Capture the cell that displays the provided text and extract its [X, Y] central coordinate. 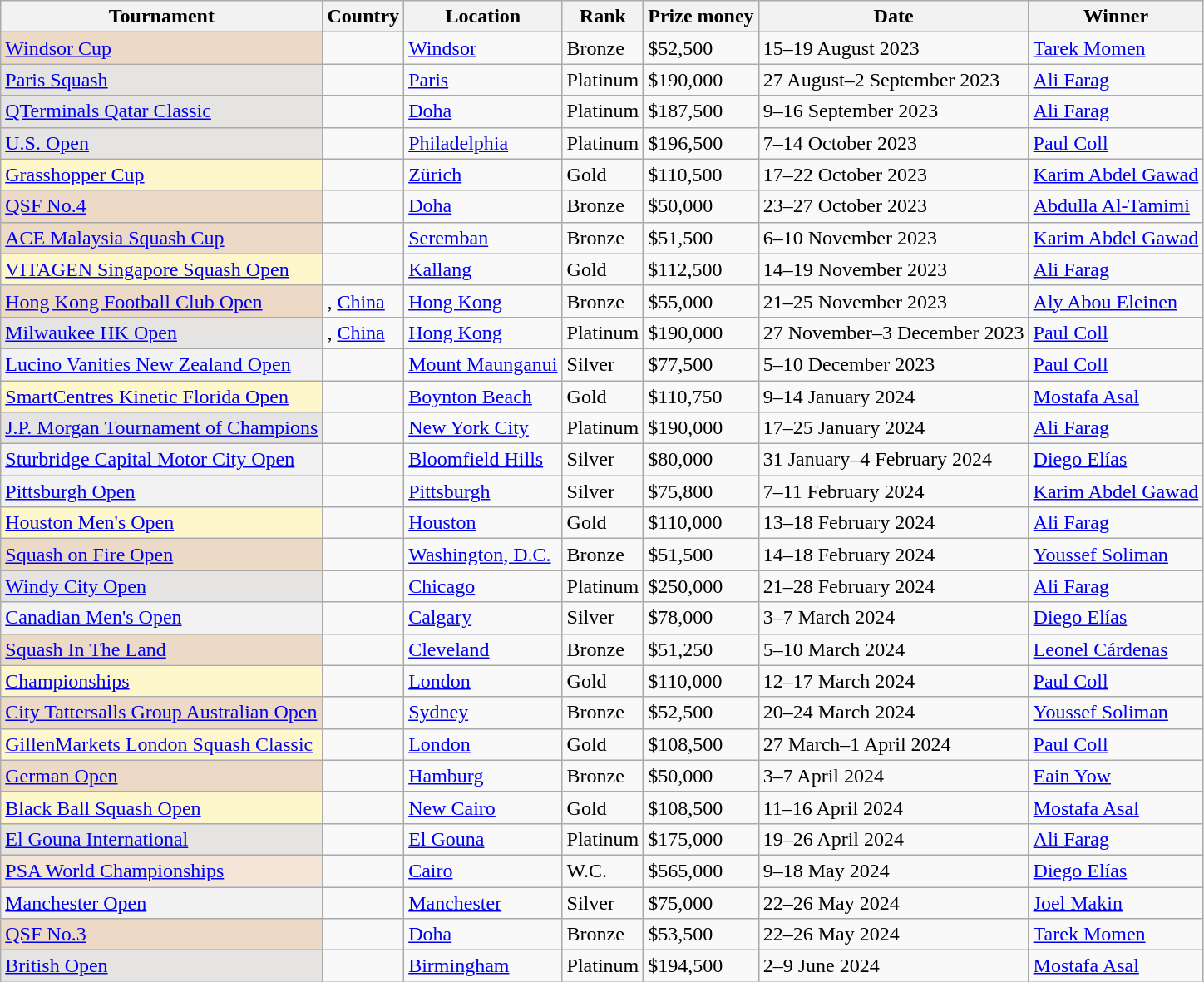
Sturbridge Capital Motor City Open [161, 460]
Eain Yow [1116, 776]
Windy City Open [161, 586]
Grasshopper Cup [161, 175]
Washington, D.C. [483, 555]
Windsor [483, 48]
21–25 November 2023 [893, 301]
ACE Malaysia Squash Cup [161, 238]
El Gouna [483, 839]
Black Ball Squash Open [161, 807]
20–24 March 2024 [893, 713]
Pittsburgh [483, 491]
Rank [603, 17]
Zürich [483, 175]
$51,250 [701, 649]
Milwaukee HK Open [161, 333]
Philadelphia [483, 143]
Prize money [701, 17]
Squash on Fire Open [161, 555]
Joel Makin [1116, 902]
5–10 December 2023 [893, 364]
Mount Maunganui [483, 364]
German Open [161, 776]
14–19 November 2023 [893, 269]
27 August–2 September 2023 [893, 80]
5–10 March 2024 [893, 649]
Lucino Vanities New Zealand Open [161, 364]
$110,500 [701, 175]
J.P. Morgan Tournament of Champions [161, 428]
$175,000 [701, 839]
$565,000 [701, 871]
British Open [161, 966]
Paris Squash [161, 80]
New York City [483, 428]
27 November–3 December 2023 [893, 333]
City Tattersalls Group Australian Open [161, 713]
12–17 March 2024 [893, 681]
Chicago [483, 586]
3–7 April 2024 [893, 776]
Winner [1116, 17]
Cleveland [483, 649]
Kallang [483, 269]
$55,000 [701, 301]
Country [363, 17]
New Cairo [483, 807]
17–25 January 2024 [893, 428]
Canadian Men's Open [161, 618]
Hamburg [483, 776]
14–18 February 2024 [893, 555]
23–27 October 2023 [893, 206]
$196,500 [701, 143]
Cairo [483, 871]
9–14 January 2024 [893, 397]
19–26 April 2024 [893, 839]
6–10 November 2023 [893, 238]
13–18 February 2024 [893, 523]
Leonel Cárdenas [1116, 649]
QTerminals Qatar Classic [161, 111]
Aly Abou Eleinen [1116, 301]
Abdulla Al-Tamimi [1116, 206]
Houston Men's Open [161, 523]
$80,000 [701, 460]
Tournament [161, 17]
Birmingham [483, 966]
Squash In The Land [161, 649]
Location [483, 17]
$75,000 [701, 902]
11–16 April 2024 [893, 807]
17–22 October 2023 [893, 175]
$77,500 [701, 364]
7–11 February 2024 [893, 491]
Manchester [483, 902]
PSA World Championships [161, 871]
Manchester Open [161, 902]
3–7 March 2024 [893, 618]
W.C. [603, 871]
Boynton Beach [483, 397]
QSF No.3 [161, 935]
Houston [483, 523]
2–9 June 2024 [893, 966]
$112,500 [701, 269]
15–19 August 2023 [893, 48]
7–14 October 2023 [893, 143]
Date [893, 17]
$110,750 [701, 397]
$187,500 [701, 111]
Calgary [483, 618]
21–28 February 2024 [893, 586]
9–16 September 2023 [893, 111]
$75,800 [701, 491]
Bloomfield Hills [483, 460]
$78,000 [701, 618]
Pittsburgh Open [161, 491]
Sydney [483, 713]
27 March–1 April 2024 [893, 744]
$194,500 [701, 966]
$53,500 [701, 935]
Championships [161, 681]
El Gouna International [161, 839]
Windsor Cup [161, 48]
QSF No.4 [161, 206]
Paris [483, 80]
31 January–4 February 2024 [893, 460]
VITAGEN Singapore Squash Open [161, 269]
SmartCentres Kinetic Florida Open [161, 397]
GillenMarkets London Squash Classic [161, 744]
$250,000 [701, 586]
U.S. Open [161, 143]
9–18 May 2024 [893, 871]
Hong Kong Football Club Open [161, 301]
Seremban [483, 238]
